From the cell containing the given text, extract its center point as [x, y] coordinate. 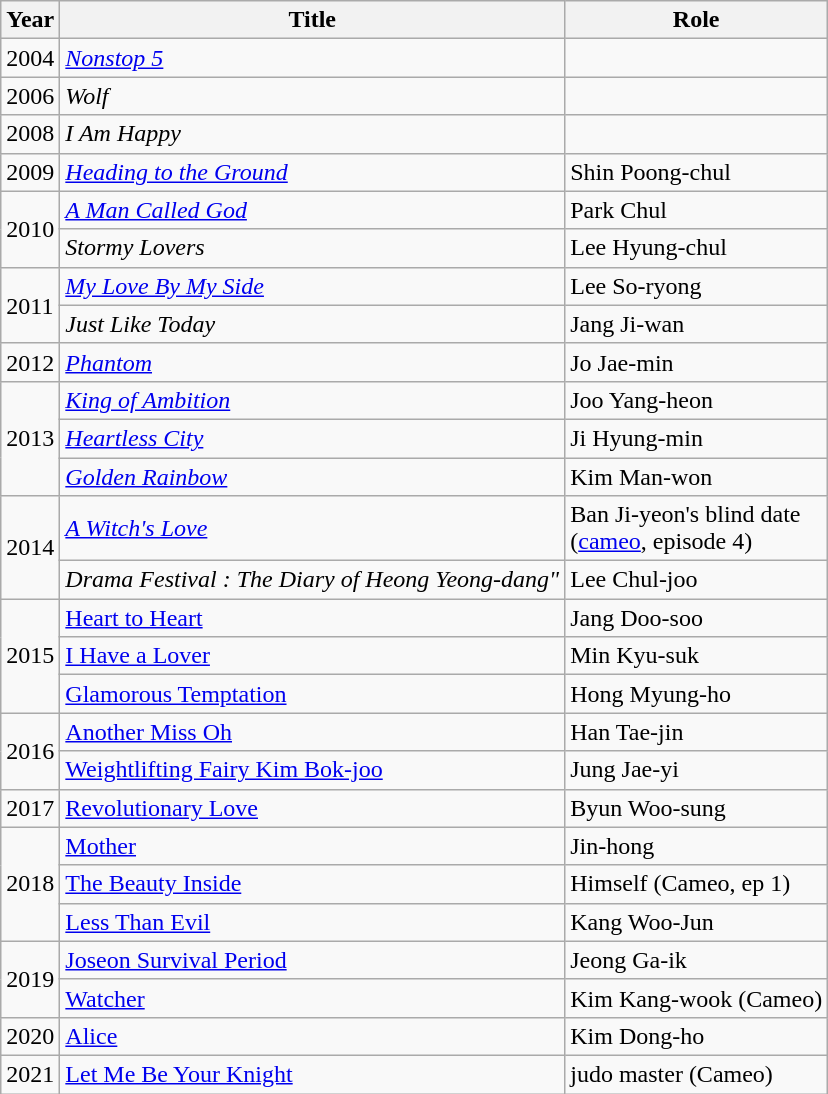
Less Than Evil [312, 922]
Golden Rainbow [312, 477]
Jin-hong [696, 846]
2017 [30, 808]
Himself (Cameo, ep 1) [696, 884]
I Have a Lover [312, 656]
Joseon Survival Period [312, 960]
2004 [30, 58]
I Am Happy [312, 134]
2012 [30, 362]
Lee Chul-joo [696, 580]
Jang Ji-wan [696, 324]
Kang Woo-Jun [696, 922]
Han Tae-jin [696, 732]
Jeong Ga-ik [696, 960]
2013 [30, 438]
judo master (Cameo) [696, 1074]
Kim Kang-wook (Cameo) [696, 998]
Let Me Be Your Knight [312, 1074]
The Beauty Inside [312, 884]
Heading to the Ground [312, 172]
Role [696, 20]
2019 [30, 979]
Mother [312, 846]
Nonstop 5 [312, 58]
A Witch's Love [312, 528]
Jung Jae-yi [696, 770]
Stormy Lovers [312, 248]
Lee Hyung-chul [696, 248]
Ban Ji-yeon's blind date (cameo, episode 4) [696, 528]
2015 [30, 656]
Year [30, 20]
Phantom [312, 362]
Just Like Today [312, 324]
Ji Hyung-min [696, 438]
Alice [312, 1036]
Heart to Heart [312, 618]
2016 [30, 751]
Park Chul [696, 210]
2008 [30, 134]
Lee So-ryong [696, 286]
Jang Doo-soo [696, 618]
Another Miss Oh [312, 732]
Kim Dong-ho [696, 1036]
My Love By My Side [312, 286]
A Man Called God [312, 210]
Hong Myung-ho [696, 694]
2006 [30, 96]
2018 [30, 884]
2010 [30, 229]
Joo Yang-heon [696, 400]
Drama Festival : The Diary of Heong Yeong-dang" [312, 580]
Min Kyu-suk [696, 656]
Glamorous Temptation [312, 694]
Title [312, 20]
Revolutionary Love [312, 808]
Weightlifting Fairy Kim Bok-joo [312, 770]
Kim Man-won [696, 477]
Watcher [312, 998]
King of Ambition [312, 400]
2014 [30, 548]
2009 [30, 172]
Byun Woo-sung [696, 808]
Shin Poong-chul [696, 172]
2011 [30, 305]
Heartless City [312, 438]
2021 [30, 1074]
Jo Jae-min [696, 362]
Wolf [312, 96]
2020 [30, 1036]
